Return (X, Y) of the center of cell containing provided text 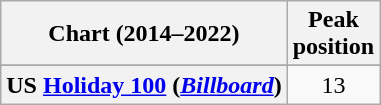
US Holiday 100 (Billboard) (144, 85)
Chart (2014–2022) (144, 34)
13 (333, 85)
Peakposition (333, 34)
